Return (X, Y) of the center of cell containing provided text 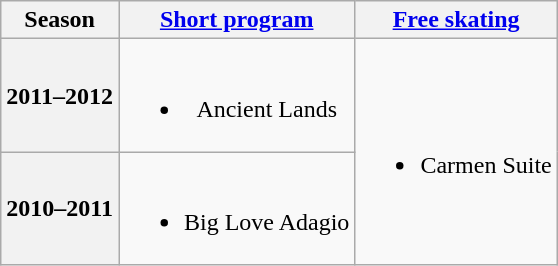
Ancient Lands (236, 96)
Carmen Suite (456, 152)
Short program (236, 20)
Season (60, 20)
Big Love Adagio (236, 208)
2010–2011 (60, 208)
2011–2012 (60, 96)
Free skating (456, 20)
